Search for the cell housing the specified text and yield its [x, y] center coordinate. 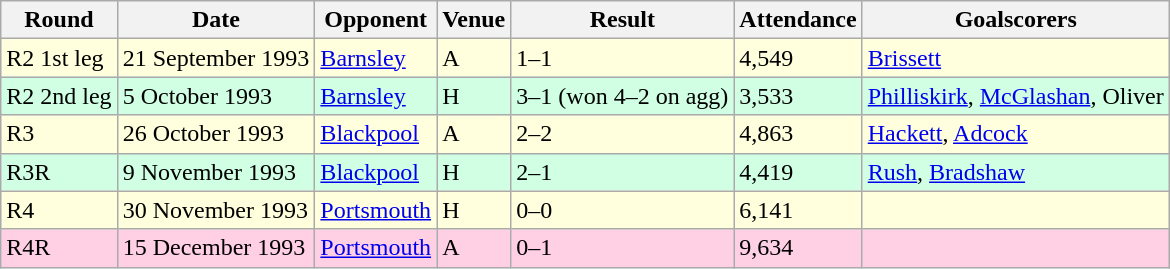
15 December 1993 [216, 248]
Goalscorers [1016, 20]
3,533 [798, 96]
4,419 [798, 172]
4,863 [798, 134]
R3 [59, 134]
R4R [59, 248]
2–2 [622, 134]
Round [59, 20]
5 October 1993 [216, 96]
30 November 1993 [216, 210]
21 September 1993 [216, 58]
Philliskirk, McGlashan, Oliver [1016, 96]
Opponent [376, 20]
0–0 [622, 210]
3–1 (won 4–2 on agg) [622, 96]
6,141 [798, 210]
0–1 [622, 248]
26 October 1993 [216, 134]
2–1 [622, 172]
R3R [59, 172]
4,549 [798, 58]
R4 [59, 210]
Attendance [798, 20]
Venue [474, 20]
Hackett, Adcock [1016, 134]
9 November 1993 [216, 172]
Date [216, 20]
Rush, Bradshaw [1016, 172]
Brissett [1016, 58]
1–1 [622, 58]
R2 1st leg [59, 58]
R2 2nd leg [59, 96]
Result [622, 20]
9,634 [798, 248]
